Search for the cell housing the specified text and yield its (X, Y) center coordinate. 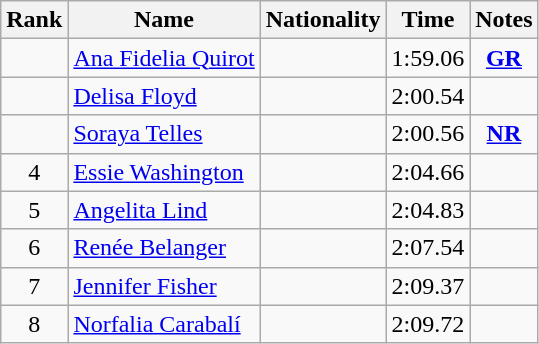
NR (504, 134)
Delisa Floyd (164, 96)
5 (34, 210)
Angelita Lind (164, 210)
Essie Washington (164, 172)
2:09.72 (428, 324)
Nationality (323, 20)
6 (34, 248)
Time (428, 20)
2:04.66 (428, 172)
Ana Fidelia Quirot (164, 58)
Jennifer Fisher (164, 286)
Renée Belanger (164, 248)
2:04.83 (428, 210)
7 (34, 286)
8 (34, 324)
Notes (504, 20)
2:09.37 (428, 286)
Norfalia Carabalí (164, 324)
Name (164, 20)
Rank (34, 20)
1:59.06 (428, 58)
GR (504, 58)
2:00.54 (428, 96)
4 (34, 172)
Soraya Telles (164, 134)
2:07.54 (428, 248)
2:00.56 (428, 134)
